Locate the cell with the specified text and output its (X, Y) center coordinate. 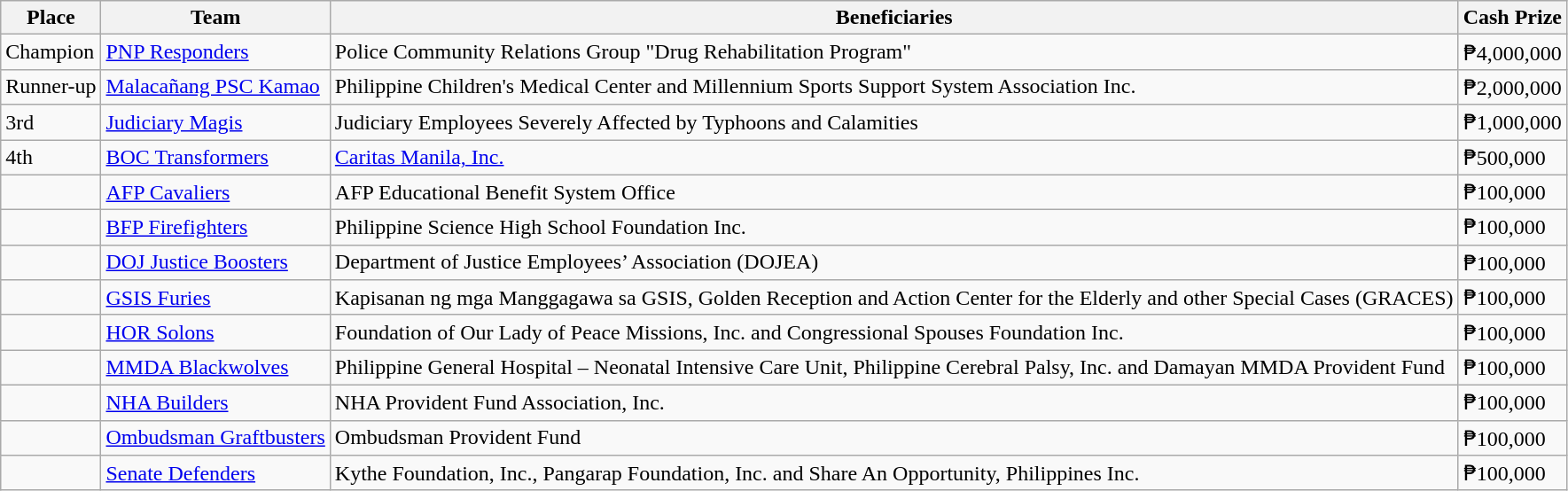
NHA Provident Fund Association, Inc. (893, 402)
AFP Educational Benefit System Office (893, 192)
Team (215, 18)
BOC Transformers (215, 158)
Malacañang PSC Kamao (215, 87)
HOR Solons (215, 332)
BFP Firefighters (215, 228)
₱500,000 (1512, 158)
PNP Responders (215, 52)
GSIS Furies (215, 298)
Cash Prize (1512, 18)
Judiciary Employees Severely Affected by Typhoons and Calamities (893, 122)
Department of Justice Employees’ Association (DOJEA) (893, 262)
Ombudsman Graftbusters (215, 438)
Champion (51, 52)
₱4,000,000 (1512, 52)
Caritas Manila, Inc. (893, 158)
₱2,000,000 (1512, 87)
Philippine Science High School Foundation Inc. (893, 228)
DOJ Justice Boosters (215, 262)
Police Community Relations Group "Drug Rehabilitation Program" (893, 52)
AFP Cavaliers (215, 192)
Place (51, 18)
Kapisanan ng mga Manggagawa sa GSIS, Golden Reception and Action Center for the Elderly and other Special Cases (GRACES) (893, 298)
Senate Defenders (215, 473)
Judiciary Magis (215, 122)
3rd (51, 122)
Beneficiaries (893, 18)
Kythe Foundation, Inc., Pangarap Foundation, Inc. and Share An Opportunity, Philippines Inc. (893, 473)
₱1,000,000 (1512, 122)
Runner-up (51, 87)
Philippine Children's Medical Center and Millennium Sports Support System Association Inc. (893, 87)
Ombudsman Provident Fund (893, 438)
Philippine General Hospital – Neonatal Intensive Care Unit, Philippine Cerebral Palsy, Inc. and Damayan MMDA Provident Fund (893, 368)
MMDA Blackwolves (215, 368)
Foundation of Our Lady of Peace Missions, Inc. and Congressional Spouses Foundation Inc. (893, 332)
NHA Builders (215, 402)
4th (51, 158)
